Search for the cell housing the specified text and yield its [x, y] center coordinate. 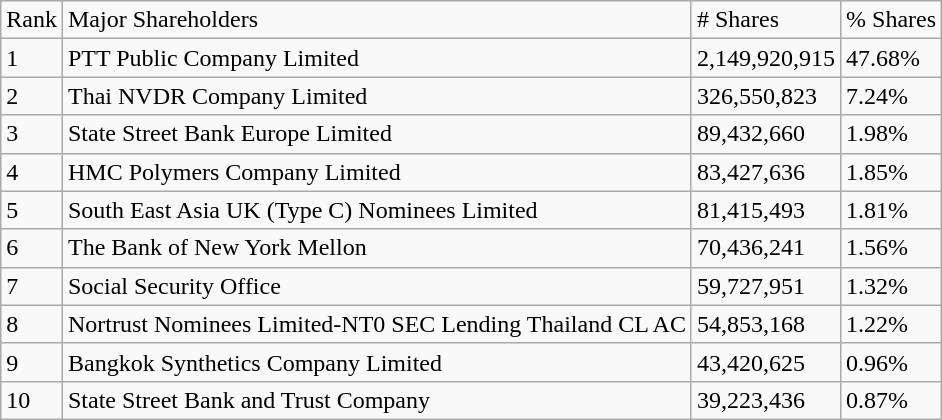
81,415,493 [766, 210]
1.98% [892, 134]
326,550,823 [766, 96]
89,432,660 [766, 134]
Rank [32, 20]
PTT Public Company Limited [376, 58]
10 [32, 400]
State Street Bank Europe Limited [376, 134]
Thai NVDR Company Limited [376, 96]
59,727,951 [766, 286]
2 [32, 96]
Major Shareholders [376, 20]
47.68% [892, 58]
39,223,436 [766, 400]
1 [32, 58]
The Bank of New York Mellon [376, 248]
1.81% [892, 210]
South East Asia UK (Type C) Nominees Limited [376, 210]
7.24% [892, 96]
3 [32, 134]
1.85% [892, 172]
4 [32, 172]
0.96% [892, 362]
9 [32, 362]
State Street Bank and Trust Company [376, 400]
7 [32, 286]
83,427,636 [766, 172]
6 [32, 248]
# Shares [766, 20]
54,853,168 [766, 324]
5 [32, 210]
HMC Polymers Company Limited [376, 172]
43,420,625 [766, 362]
70,436,241 [766, 248]
2,149,920,915 [766, 58]
1.32% [892, 286]
0.87% [892, 400]
Bangkok Synthetics Company Limited [376, 362]
1.56% [892, 248]
Nortrust Nominees Limited-NT0 SEC Lending Thailand CL AC [376, 324]
% Shares [892, 20]
Social Security Office [376, 286]
1.22% [892, 324]
8 [32, 324]
